Output the (x, y) coordinate of the center of the cell containing the given text.  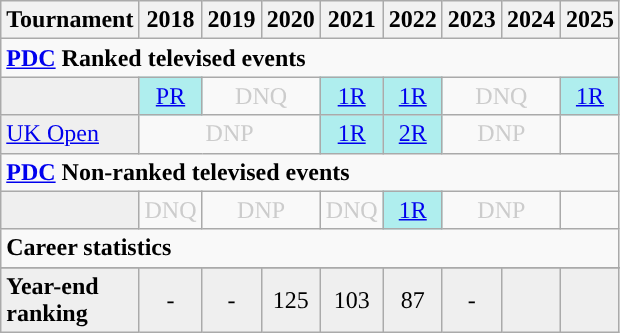
2025 (590, 20)
2022 (412, 20)
2023 (472, 20)
PR (170, 96)
Tournament (70, 20)
2024 (530, 20)
125 (290, 300)
PDC Ranked televised events (310, 58)
2020 (290, 20)
2R (412, 134)
87 (412, 300)
2019 (232, 20)
103 (352, 300)
2021 (352, 20)
PDC Non-ranked televised events (310, 172)
2018 (170, 20)
Year-end ranking (70, 300)
UK Open (70, 134)
Career statistics (310, 248)
